Capture the cell that displays the provided text and extract its (X, Y) central coordinate. 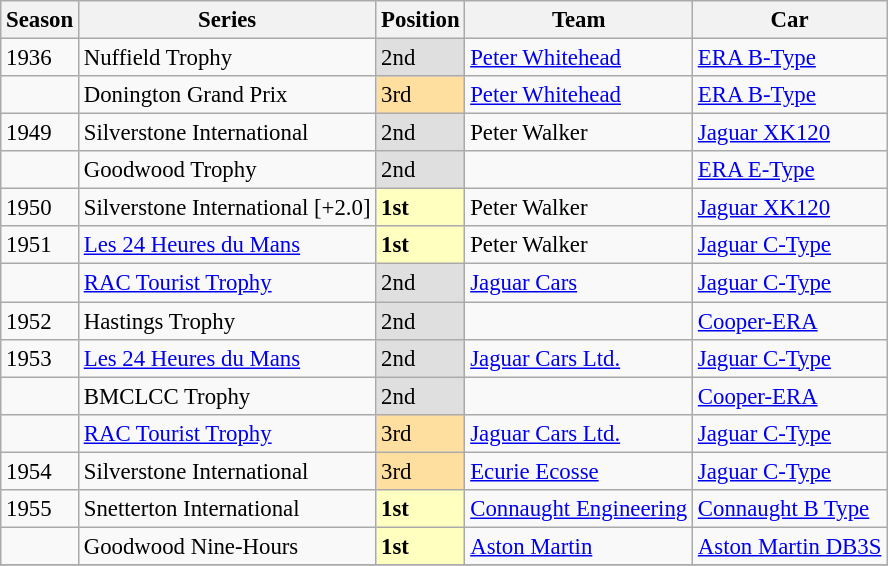
Car (790, 20)
1955 (40, 509)
Goodwood Trophy (226, 170)
1949 (40, 133)
Ecurie Ecosse (579, 471)
1952 (40, 321)
1954 (40, 471)
Aston Martin (579, 546)
Goodwood Nine-Hours (226, 546)
Team (579, 20)
1936 (40, 58)
Connaught B Type (790, 509)
Silverstone International [+2.0] (226, 208)
Nuffield Trophy (226, 58)
1953 (40, 358)
Season (40, 20)
1951 (40, 245)
Series (226, 20)
1950 (40, 208)
Hastings Trophy (226, 321)
ERA E-Type (790, 170)
Position (420, 20)
Jaguar Cars (579, 283)
Snetterton International (226, 509)
Donington Grand Prix (226, 95)
Aston Martin DB3S (790, 546)
Connaught Engineering (579, 509)
BMCLCC Trophy (226, 396)
